Output the (x, y) coordinate of the center of the cell containing the given text.  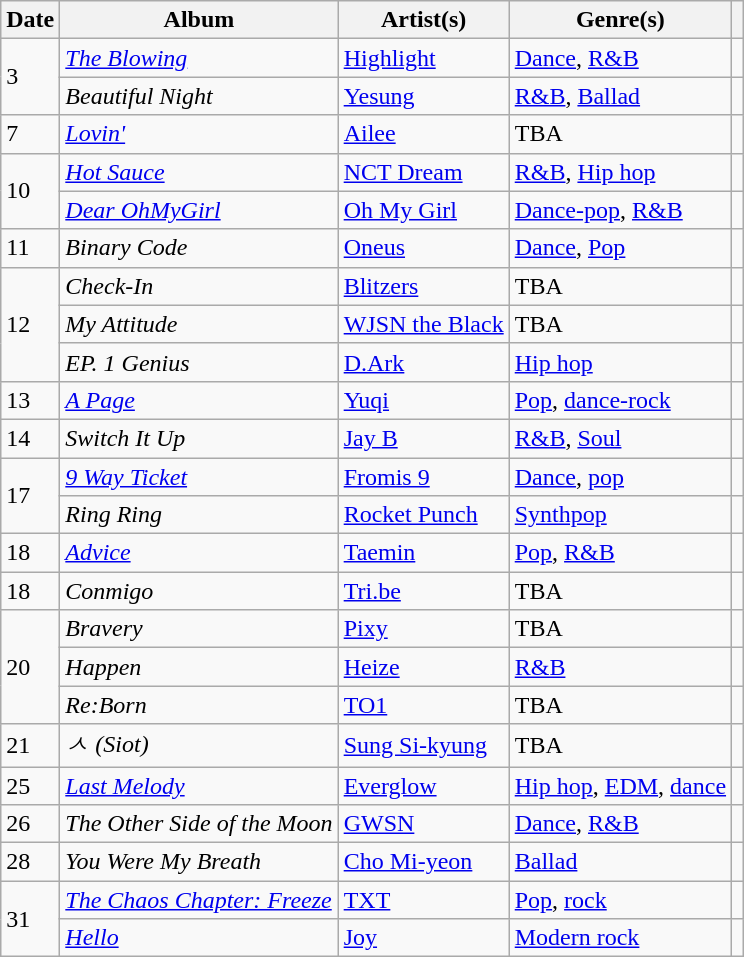
R&B, Ballad (620, 96)
The Blowing (199, 58)
R&B, Hip hop (620, 172)
Taemin (424, 553)
The Chaos Chapter: Freeze (199, 900)
13 (30, 400)
Check-In (199, 286)
Hot Sauce (199, 172)
Rocket Punch (424, 515)
Sung Si-kyung (424, 746)
Oh My Girl (424, 210)
Advice (199, 553)
Genre(s) (620, 20)
EP. 1 Genius (199, 362)
9 Way Ticket (199, 477)
11 (30, 248)
The Other Side of the Moon (199, 824)
Synthpop (620, 515)
Bravery (199, 629)
Hip hop, EDM, dance (620, 785)
Yesung (424, 96)
Re:Born (199, 705)
NCT Dream (424, 172)
Highlight (424, 58)
Conmigo (199, 591)
Modern rock (620, 938)
Happen (199, 667)
31 (30, 919)
Tri.be (424, 591)
ㅅ (Siot) (199, 746)
Pop, rock (620, 900)
Everglow (424, 785)
28 (30, 862)
TO1 (424, 705)
GWSN (424, 824)
Joy (424, 938)
D.Ark (424, 362)
Ring Ring (199, 515)
12 (30, 324)
7 (30, 134)
My Attitude (199, 324)
TXT (424, 900)
Oneus (424, 248)
14 (30, 438)
Album (199, 20)
WJSN the Black (424, 324)
Lovin' (199, 134)
25 (30, 785)
Cho Mi-yeon (424, 862)
R&B, Soul (620, 438)
R&B (620, 667)
Pixy (424, 629)
Ailee (424, 134)
Dance, Pop (620, 248)
Fromis 9 (424, 477)
Hip hop (620, 362)
21 (30, 746)
Yuqi (424, 400)
Pop, dance-rock (620, 400)
Blitzers (424, 286)
Dance, pop (620, 477)
Dance-pop, R&B (620, 210)
Ballad (620, 862)
Dear OhMyGirl (199, 210)
Hello (199, 938)
10 (30, 191)
Binary Code (199, 248)
26 (30, 824)
A Page (199, 400)
Beautiful Night (199, 96)
Artist(s) (424, 20)
Date (30, 20)
Heize (424, 667)
Last Melody (199, 785)
20 (30, 667)
Switch It Up (199, 438)
Jay B (424, 438)
3 (30, 77)
Pop, R&B (620, 553)
You Were My Breath (199, 862)
17 (30, 496)
